Locate the cell with the specified text and output its [X, Y] center coordinate. 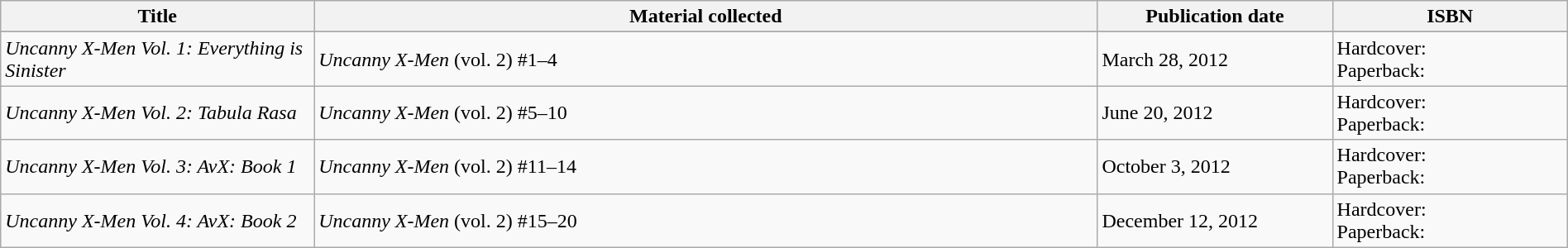
Publication date [1215, 17]
December 12, 2012 [1215, 220]
October 3, 2012 [1215, 167]
Uncanny X-Men Vol. 3: AvX: Book 1 [157, 167]
Uncanny X-Men (vol. 2) #15–20 [706, 220]
Uncanny X-Men (vol. 2) #11–14 [706, 167]
Title [157, 17]
ISBN [1450, 17]
Uncanny X-Men Vol. 2: Tabula Rasa [157, 112]
Uncanny X-Men (vol. 2) #5–10 [706, 112]
Uncanny X-Men Vol. 4: AvX: Book 2 [157, 220]
Uncanny X-Men (vol. 2) #1–4 [706, 60]
Uncanny X-Men Vol. 1: Everything is Sinister [157, 60]
June 20, 2012 [1215, 112]
March 28, 2012 [1215, 60]
Material collected [706, 17]
